Scan for the cell matching the given text and deliver its [x, y] coordinate at center. 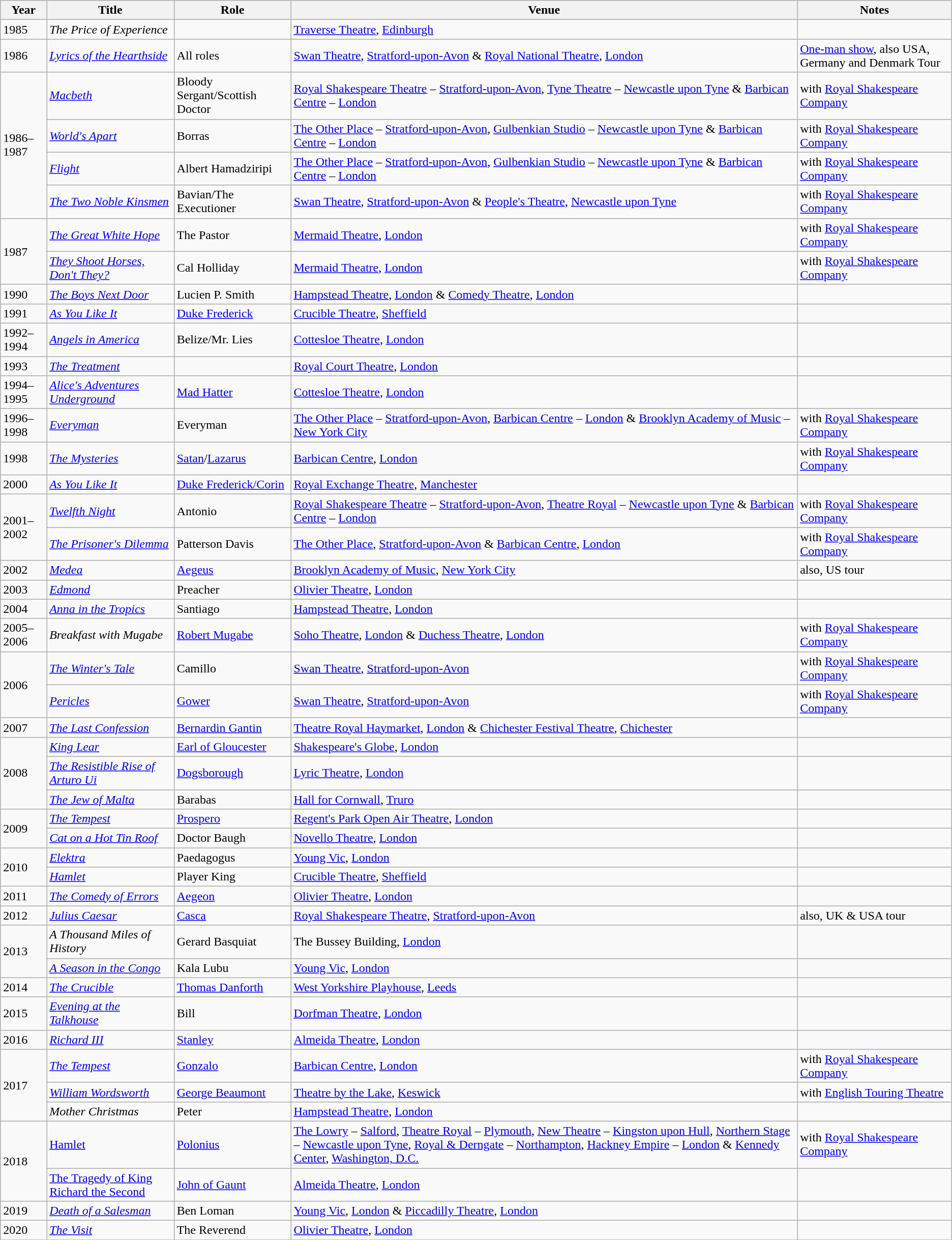
The Winter's Tale [110, 668]
Barabas [232, 799]
Theatre by the Lake, Keswick [544, 1092]
West Yorkshire Playhouse, Leeds [544, 987]
Title [110, 10]
2009 [23, 829]
1996–1998 [23, 425]
Satan/Lazarus [232, 459]
1990 [23, 294]
The Crucible [110, 987]
Young Vic, London & Piccadilly Theatre, London [544, 1211]
2005–2006 [23, 635]
The Other Place, Stratford-upon-Avon & Barbican Centre, London [544, 544]
1998 [23, 459]
Swan Theatre, Stratford-upon-Avon & Royal National Theatre, London [544, 56]
2012 [23, 916]
Elektra [110, 858]
Swan Theatre, Stratford-upon-Avon & People's Theatre, Newcastle upon Tyne [544, 201]
A Season in the Congo [110, 968]
Royal Shakespeare Theatre – Stratford-upon-Avon, Tyne Theatre – Newcastle upon Tyne & Barbican Centre – London [544, 96]
Julius Caesar [110, 916]
Twelfth Night [110, 511]
The Two Noble Kinsmen [110, 201]
2000 [23, 485]
with English Touring Theatre [875, 1092]
Regent's Park Open Air Theatre, London [544, 819]
1991 [23, 313]
2003 [23, 589]
Bernardin Gantin [232, 727]
Lyric Theatre, London [544, 773]
Preacher [232, 589]
World's Apart [110, 135]
Gower [232, 701]
2010 [23, 867]
The Prisoner's Dilemma [110, 544]
The Bussey Building, London [544, 942]
Shakespeare's Globe, London [544, 747]
Dogsborough [232, 773]
Breakfast with Mugabe [110, 635]
Ben Loman [232, 1211]
William Wordsworth [110, 1092]
Earl of Gloucester [232, 747]
Mother Christmas [110, 1111]
Gonzalo [232, 1066]
Doctor Baugh [232, 838]
Peter [232, 1111]
1985 [23, 29]
King Lear [110, 747]
2019 [23, 1211]
2011 [23, 896]
Evening at the Talkhouse [110, 1013]
Bloody Sergant/Scottish Doctor [232, 96]
1992–1994 [23, 340]
Medea [110, 570]
Aegeon [232, 896]
Edmond [110, 589]
Hall for Cornwall, Truro [544, 799]
Novello Theatre, London [544, 838]
Bill [232, 1013]
The Mysteries [110, 459]
Player King [232, 877]
Camillo [232, 668]
Belize/Mr. Lies [232, 340]
1986–1987 [23, 145]
Soho Theatre, London & Duchess Theatre, London [544, 635]
2002 [23, 570]
The Last Confession [110, 727]
Paedagogus [232, 858]
Flight [110, 169]
Alice's Adventures Underground [110, 393]
Polonius [232, 1144]
Santiago [232, 609]
1994–1995 [23, 393]
1986 [23, 56]
Borras [232, 135]
1987 [23, 251]
Anna in the Tropics [110, 609]
Robert Mugabe [232, 635]
Venue [544, 10]
Brooklyn Academy of Music, New York City [544, 570]
The Reverend [232, 1230]
2006 [23, 685]
Aegeus [232, 570]
The Visit [110, 1230]
The Price of Experience [110, 29]
Hampstead Theatre, London & Comedy Theatre, London [544, 294]
2008 [23, 773]
2004 [23, 609]
The Jew of Malta [110, 799]
One-man show, also USA, Germany and Denmark Tour [875, 56]
Mad Hatter [232, 393]
Royal Exchange Theatre, Manchester [544, 485]
2001–2002 [23, 527]
George Beaumont [232, 1092]
Kala Lubu [232, 968]
Royal Court Theatre, London [544, 366]
Royal Shakespeare Theatre – Stratford-upon-Avon, Theatre Royal – Newcastle upon Tyne & Barbican Centre – London [544, 511]
2013 [23, 951]
Albert Hamadziripi [232, 169]
The Comedy of Errors [110, 896]
The Treatment [110, 366]
They Shoot Horses, Don't They? [110, 268]
Casca [232, 916]
The Boys Next Door [110, 294]
Role [232, 10]
Duke Frederick/Corin [232, 485]
1993 [23, 366]
Pericles [110, 701]
Duke Frederick [232, 313]
Macbeth [110, 96]
Gerard Basquiat [232, 942]
Notes [875, 10]
A Thousand Miles of History [110, 942]
2018 [23, 1161]
Patterson Davis [232, 544]
2014 [23, 987]
also, US tour [875, 570]
Bavian/The Executioner [232, 201]
2016 [23, 1040]
John of Gaunt [232, 1184]
Dorfman Theatre, London [544, 1013]
Lyrics of the Hearthside [110, 56]
Prospero [232, 819]
Antonio [232, 511]
Death of a Salesman [110, 1211]
Thomas Danforth [232, 987]
Theatre Royal Haymarket, London & Chichester Festival Theatre, Chichester [544, 727]
The Pastor [232, 235]
Cat on a Hot Tin Roof [110, 838]
The Resistible Rise of Arturo Ui [110, 773]
Angels in America [110, 340]
Lucien P. Smith [232, 294]
The Other Place – Stratford-upon-Avon, Barbican Centre – London & Brooklyn Academy of Music – New York City [544, 425]
Royal Shakespeare Theatre, Stratford-upon-Avon [544, 916]
Year [23, 10]
Richard III [110, 1040]
Cal Holliday [232, 268]
All roles [232, 56]
2020 [23, 1230]
also, UK & USA tour [875, 916]
2017 [23, 1085]
The Tragedy of King Richard the Second [110, 1184]
The Great White Hope [110, 235]
Stanley [232, 1040]
Traverse Theatre, Edinburgh [544, 29]
2015 [23, 1013]
2007 [23, 727]
